Scan for the cell matching the given text and deliver its [X, Y] coordinate at center. 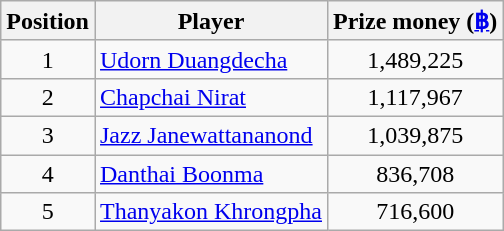
5 [48, 212]
1,489,225 [416, 59]
Prize money (฿) [416, 21]
Chapchai Nirat [210, 97]
Position [48, 21]
Danthai Boonma [210, 173]
Player [210, 21]
2 [48, 97]
1 [48, 59]
1,039,875 [416, 135]
1,117,967 [416, 97]
836,708 [416, 173]
716,600 [416, 212]
4 [48, 173]
Udorn Duangdecha [210, 59]
Thanyakon Khrongpha [210, 212]
Jazz Janewattananond [210, 135]
3 [48, 135]
